Search for the cell housing the specified text and yield its (X, Y) center coordinate. 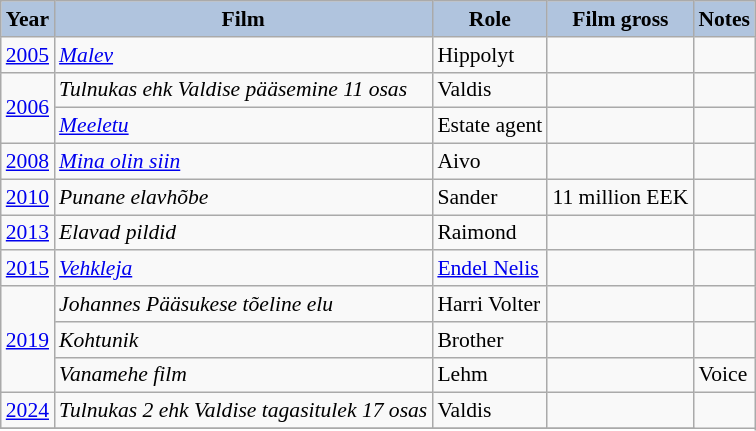
2015 (28, 269)
Vehkleja (243, 269)
Mina olin siin (243, 162)
Tulnukas 2 ehk Valdise tagasitulek 17 osas (243, 411)
Harri Volter (490, 304)
2008 (28, 162)
Film (243, 19)
2013 (28, 233)
11 million EEK (620, 197)
Aivo (490, 162)
Voice (724, 375)
Raimond (490, 233)
2024 (28, 411)
Johannes Pääsukese tõeline elu (243, 304)
Hippolyt (490, 55)
Year (28, 19)
Sander (490, 197)
Lehm (490, 375)
Notes (724, 19)
Kohtunik (243, 340)
Punane elavhõbe (243, 197)
Film gross (620, 19)
2006 (28, 108)
Elavad pildid (243, 233)
Meeletu (243, 126)
2010 (28, 197)
Vanamehe film (243, 375)
2005 (28, 55)
Role (490, 19)
Brother (490, 340)
2019 (28, 340)
Estate agent (490, 126)
Malev (243, 55)
Endel Nelis (490, 269)
Tulnukas ehk Valdise pääsemine 11 osas (243, 90)
